Extract the (X, Y) coordinate from the center of the cell holding the provided text.  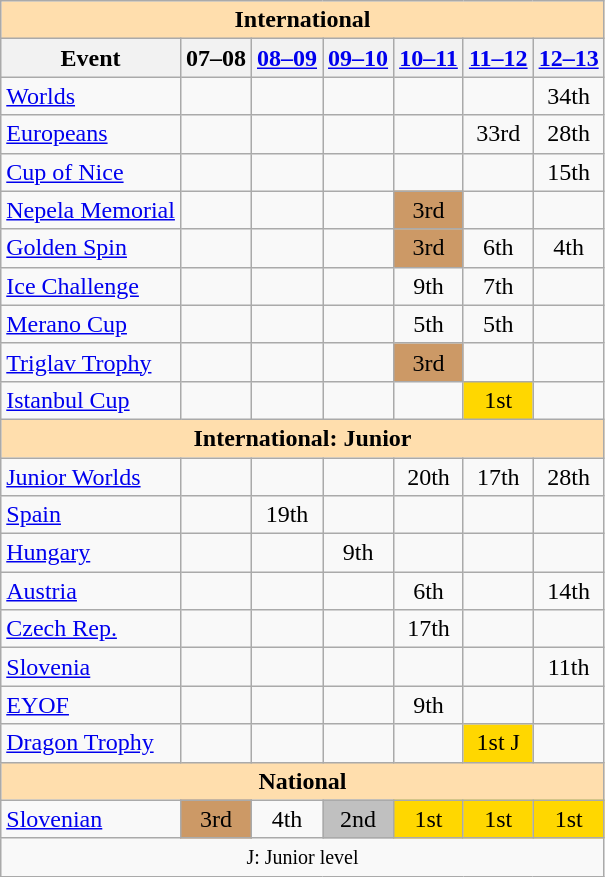
Junior Worlds (91, 477)
Nepela Memorial (91, 210)
Europeans (91, 134)
07–08 (216, 58)
Ice Challenge (91, 286)
Hungary (91, 553)
Slovenian (91, 819)
15th (568, 172)
National (302, 781)
Istanbul Cup (91, 400)
J: Junior level (302, 857)
EYOF (91, 705)
Worlds (91, 96)
20th (429, 477)
33rd (498, 134)
Czech Rep. (91, 629)
7th (498, 286)
International (302, 20)
2nd (358, 819)
11–12 (498, 58)
09–10 (358, 58)
1st J (498, 743)
International: Junior (302, 438)
Event (91, 58)
Merano Cup (91, 324)
12–13 (568, 58)
Cup of Nice (91, 172)
14th (568, 591)
34th (568, 96)
10–11 (429, 58)
11th (568, 667)
Golden Spin (91, 248)
08–09 (286, 58)
19th (286, 515)
Triglav Trophy (91, 362)
Austria (91, 591)
Slovenia (91, 667)
Spain (91, 515)
Dragon Trophy (91, 743)
